Pinpoint the cell where the given text exists, returning its [x, y] midpoint coordinate. 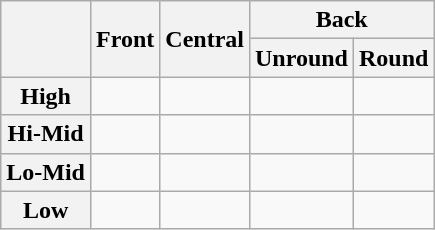
Central [205, 39]
High [46, 96]
Low [46, 210]
Back [341, 20]
Unround [301, 58]
Round [394, 58]
Hi-Mid [46, 134]
Front [124, 39]
Lo-Mid [46, 172]
